Locate the cell with the specified text and output its [X, Y] center coordinate. 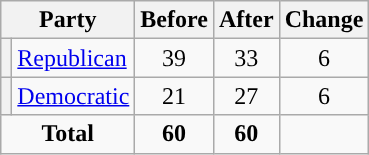
Democratic [74, 96]
Change [324, 20]
Republican [74, 58]
39 [174, 58]
After [246, 20]
Before [174, 20]
Party [68, 20]
27 [246, 96]
Total [68, 134]
21 [174, 96]
33 [246, 58]
